Return [x, y] of the center of cell containing provided text 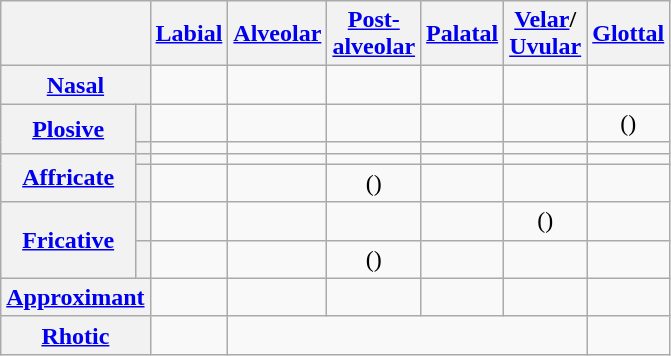
Velar/Uvular [546, 34]
Approximant [76, 297]
Rhotic [76, 335]
Alveolar [278, 34]
Plosive [68, 128]
Palatal [462, 34]
Labial [189, 34]
Fricative [68, 240]
Affricate [68, 178]
Post-alveolar [374, 34]
Glottal [628, 34]
Nasal [76, 85]
